Return the (x, y) coordinate for the center point of the cell that contains the specified text.  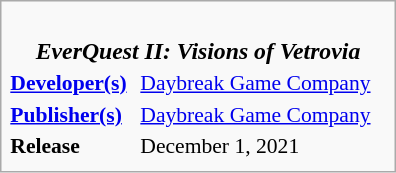
Release (72, 146)
Publisher(s) (72, 114)
December 1, 2021 (263, 146)
EverQuest II: Visions of Vetrovia (198, 38)
Developer(s) (72, 83)
